Locate the cell with the specified text and output its [X, Y] center coordinate. 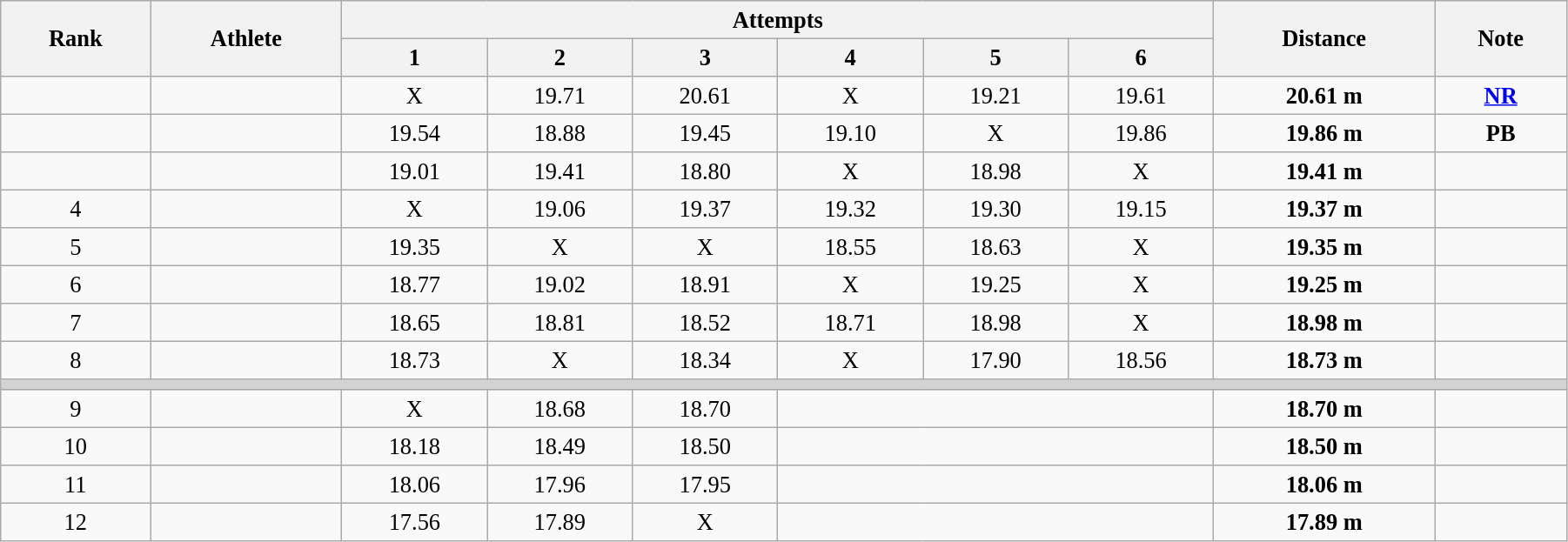
19.71 [560, 95]
18.52 [705, 323]
18.06 m [1324, 485]
18.73 m [1324, 360]
18.56 [1142, 360]
17.89 [560, 522]
NR [1501, 95]
2 [560, 57]
19.45 [705, 133]
Note [1501, 38]
18.06 [414, 485]
18.91 [705, 284]
Distance [1324, 38]
18.98 m [1324, 323]
19.15 [1142, 209]
19.35 [414, 247]
19.06 [560, 209]
18.18 [414, 446]
18.50 m [1324, 446]
Athlete [246, 38]
19.61 [1142, 95]
19.86 [1142, 133]
18.65 [414, 323]
17.89 m [1324, 522]
18.71 [851, 323]
18.68 [560, 409]
Attempts [778, 19]
19.10 [851, 133]
8 [76, 360]
9 [76, 409]
19.01 [414, 171]
19.30 [995, 209]
19.25 [995, 284]
19.86 m [1324, 133]
18.70 [705, 409]
18.50 [705, 446]
19.25 m [1324, 284]
19.37 m [1324, 209]
20.61 m [1324, 95]
18.88 [560, 133]
10 [76, 446]
PB [1501, 133]
18.70 m [1324, 409]
19.54 [414, 133]
17.90 [995, 360]
18.34 [705, 360]
18.77 [414, 284]
19.32 [851, 209]
19.35 m [1324, 247]
18.80 [705, 171]
19.41 [560, 171]
19.21 [995, 95]
18.55 [851, 247]
17.96 [560, 485]
17.95 [705, 485]
7 [76, 323]
11 [76, 485]
17.56 [414, 522]
12 [76, 522]
18.81 [560, 323]
1 [414, 57]
18.49 [560, 446]
3 [705, 57]
Rank [76, 38]
18.73 [414, 360]
19.02 [560, 284]
18.63 [995, 247]
19.37 [705, 209]
19.41 m [1324, 171]
20.61 [705, 95]
